For the text-containing cell, return its midpoint in (x, y) coordinate format. 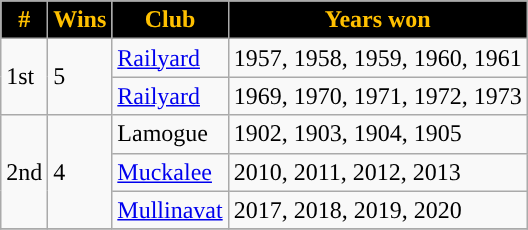
Lamogue (170, 134)
1969, 1970, 1971, 1972, 1973 (378, 96)
Club (170, 20)
5 (80, 77)
4 (80, 172)
Wins (80, 20)
2010, 2011, 2012, 2013 (378, 172)
Muckalee (170, 172)
2nd (24, 172)
2017, 2018, 2019, 2020 (378, 210)
1957, 1958, 1959, 1960, 1961 (378, 58)
1st (24, 77)
Mullinavat (170, 210)
# (24, 20)
Years won (378, 20)
1902, 1903, 1904, 1905 (378, 134)
